Return [X, Y] of the center of cell containing provided text 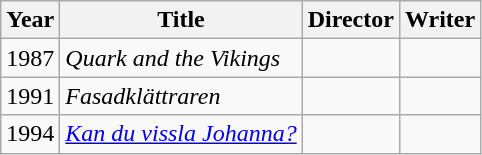
Director [350, 20]
Writer [440, 20]
1991 [30, 96]
Quark and the Vikings [181, 58]
Kan du vissla Johanna? [181, 134]
Year [30, 20]
1987 [30, 58]
Fasadklättraren [181, 96]
1994 [30, 134]
Title [181, 20]
